Capture the cell that displays the provided text and extract its [x, y] central coordinate. 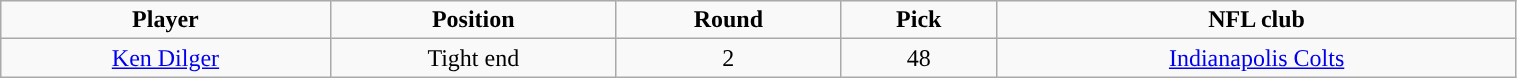
Round [728, 20]
Indianapolis Colts [1256, 58]
2 [728, 58]
48 [918, 58]
Tight end [473, 58]
Ken Dilger [166, 58]
Position [473, 20]
NFL club [1256, 20]
Pick [918, 20]
Player [166, 20]
